Return the [x, y] coordinate for the center point of the cell that contains the specified text.  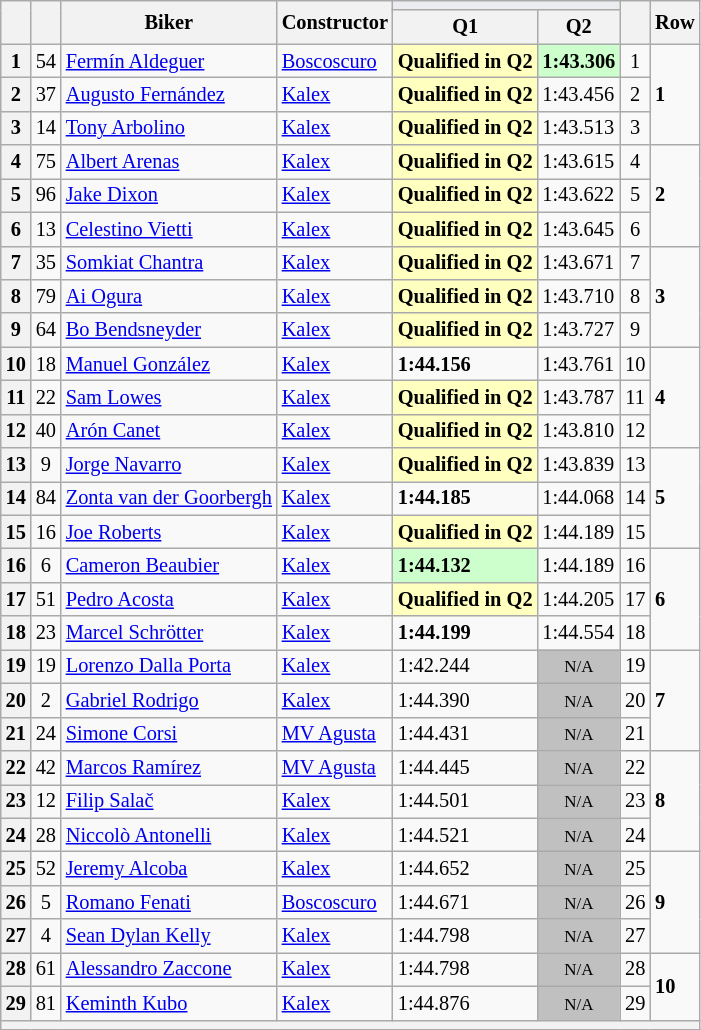
1:44.521 [465, 835]
Sean Dylan Kelly [169, 936]
Q2 [578, 27]
1:43.513 [578, 128]
Filip Salač [169, 801]
Simone Corsi [169, 734]
Biker [169, 22]
Ai Ogura [169, 296]
1:43.839 [578, 465]
Jeremy Alcoba [169, 868]
Lorenzo Dalla Porta [169, 666]
1:43.810 [578, 431]
1:43.710 [578, 296]
35 [46, 263]
Jorge Navarro [169, 465]
1:43.615 [578, 162]
1:43.306 [578, 61]
Augusto Fernández [169, 94]
Marcel Schrötter [169, 633]
1:43.761 [578, 364]
1:44.652 [465, 868]
1:43.622 [578, 195]
84 [46, 498]
1:44.132 [465, 565]
Keminth Kubo [169, 1003]
1:44.390 [465, 700]
54 [46, 61]
Tony Arbolino [169, 128]
Cameron Beaubier [169, 565]
Row [674, 22]
Sam Lowes [169, 397]
1:44.445 [465, 767]
96 [46, 195]
1:44.671 [465, 902]
Romano Fenati [169, 902]
Bo Bendsneyder [169, 330]
Niccolò Antonelli [169, 835]
Joe Roberts [169, 532]
1:44.068 [578, 498]
1:44.876 [465, 1003]
1:44.185 [465, 498]
40 [46, 431]
Arón Canet [169, 431]
Fermín Aldeguer [169, 61]
Zonta van der Goorbergh [169, 498]
52 [46, 868]
Albert Arenas [169, 162]
1:44.156 [465, 364]
Jake Dixon [169, 195]
1:43.645 [578, 229]
61 [46, 969]
Somkiat Chantra [169, 263]
Celestino Vietti [169, 229]
79 [46, 296]
1:43.787 [578, 397]
Manuel González [169, 364]
75 [46, 162]
1:44.501 [465, 801]
Marcos Ramírez [169, 767]
Constructor [335, 22]
Pedro Acosta [169, 599]
1:44.431 [465, 734]
37 [46, 94]
1:42.244 [465, 666]
1:43.671 [578, 263]
42 [46, 767]
1:44.554 [578, 633]
51 [46, 599]
Alessandro Zaccone [169, 969]
1:43.456 [578, 94]
Gabriel Rodrigo [169, 700]
1:44.199 [465, 633]
Q1 [465, 27]
1:44.205 [578, 599]
64 [46, 330]
81 [46, 1003]
1:43.727 [578, 330]
